Provide the (x, y) coordinate of the cell's center where the given text is located.  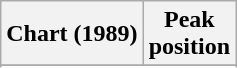
Chart (1989) (72, 34)
Peakposition (189, 34)
